Find where the given text appears and provide that cell's center as (X, Y) coordinate. 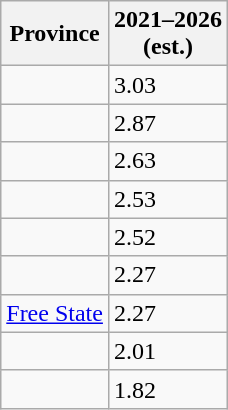
2021–2026(est.) (168, 34)
2.53 (168, 199)
3.03 (168, 85)
2.52 (168, 237)
Free State (55, 313)
2.63 (168, 161)
2.87 (168, 123)
Province (55, 34)
2.01 (168, 351)
1.82 (168, 389)
